Detect which cell encompasses the target text, then output its [x, y] center coordinate. 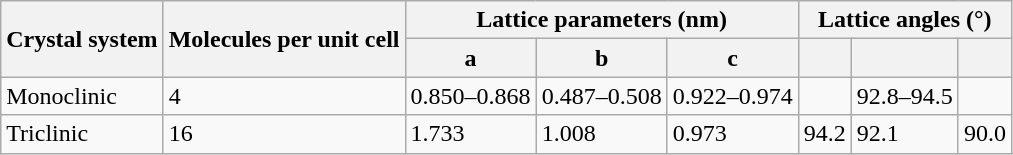
92.1 [904, 134]
92.8–94.5 [904, 96]
Molecules per unit cell [284, 39]
16 [284, 134]
b [602, 58]
a [470, 58]
0.850–0.868 [470, 96]
Lattice parameters (nm) [602, 20]
Lattice angles (°) [904, 20]
94.2 [824, 134]
4 [284, 96]
1.733 [470, 134]
0.487–0.508 [602, 96]
Crystal system [82, 39]
1.008 [602, 134]
0.922–0.974 [732, 96]
0.973 [732, 134]
Triclinic [82, 134]
90.0 [984, 134]
c [732, 58]
Monoclinic [82, 96]
